Locate the cell with the specified text and output its [X, Y] center coordinate. 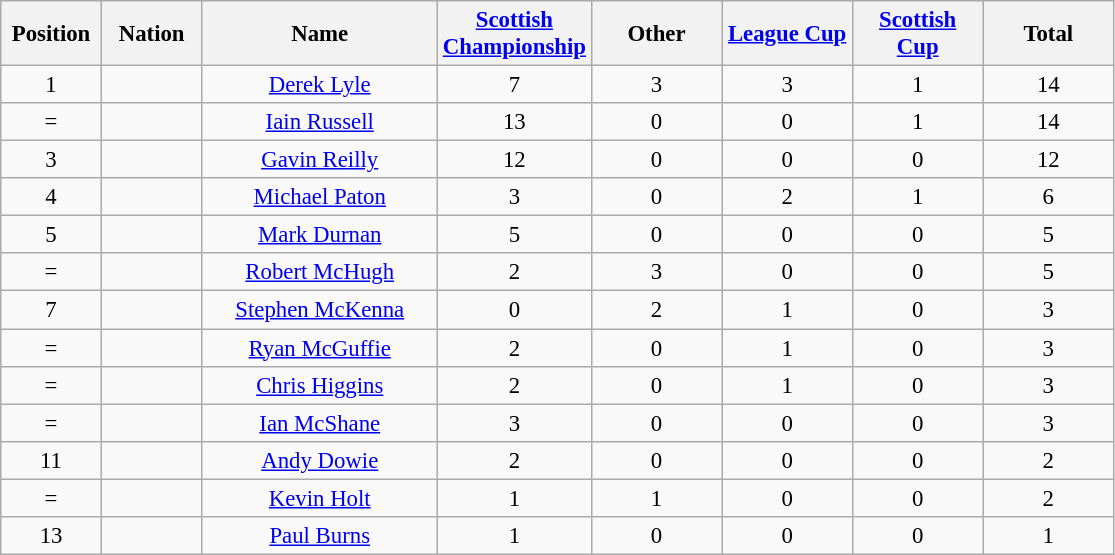
4 [52, 197]
Total [1048, 34]
Chris Higgins [320, 385]
Mark Durnan [320, 235]
Iain Russell [320, 122]
Derek Lyle [320, 85]
Nation [152, 34]
Scottish Cup [918, 34]
Ryan McGuffie [320, 348]
6 [1048, 197]
Position [52, 34]
Name [320, 34]
Paul Burns [320, 536]
Michael Paton [320, 197]
Ian McShane [320, 423]
Other [656, 34]
Scottish Championship [515, 34]
Kevin Holt [320, 498]
11 [52, 460]
Stephen McKenna [320, 310]
Andy Dowie [320, 460]
Gavin Reilly [320, 160]
League Cup [788, 34]
Robert McHugh [320, 273]
